Output the [x, y] coordinate of the center of the cell containing the given text.  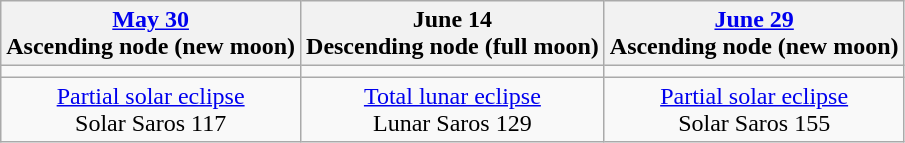
Partial solar eclipseSolar Saros 155 [754, 110]
Total lunar eclipseLunar Saros 129 [453, 110]
June 14Descending node (full moon) [453, 34]
May 30Ascending node (new moon) [151, 34]
June 29Ascending node (new moon) [754, 34]
Partial solar eclipseSolar Saros 117 [151, 110]
